Provide the [X, Y] coordinate of the cell's center where the given text is located.  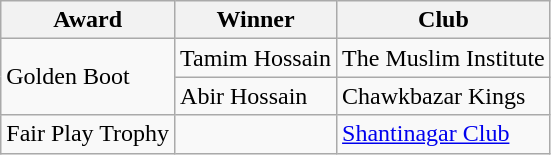
Chawkbazar Kings [444, 96]
Fair Play Trophy [88, 134]
Golden Boot [88, 77]
The Muslim Institute [444, 58]
Tamim Hossain [256, 58]
Abir Hossain [256, 96]
Shantinagar Club [444, 134]
Award [88, 20]
Club [444, 20]
Winner [256, 20]
